For the text-containing cell, return its midpoint in (X, Y) coordinate format. 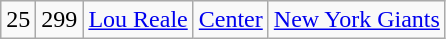
299 (60, 20)
Lou Reale (138, 20)
25 (18, 20)
Center (230, 20)
New York Giants (356, 20)
